Find where the given text appears and provide that cell's center as (x, y) coordinate. 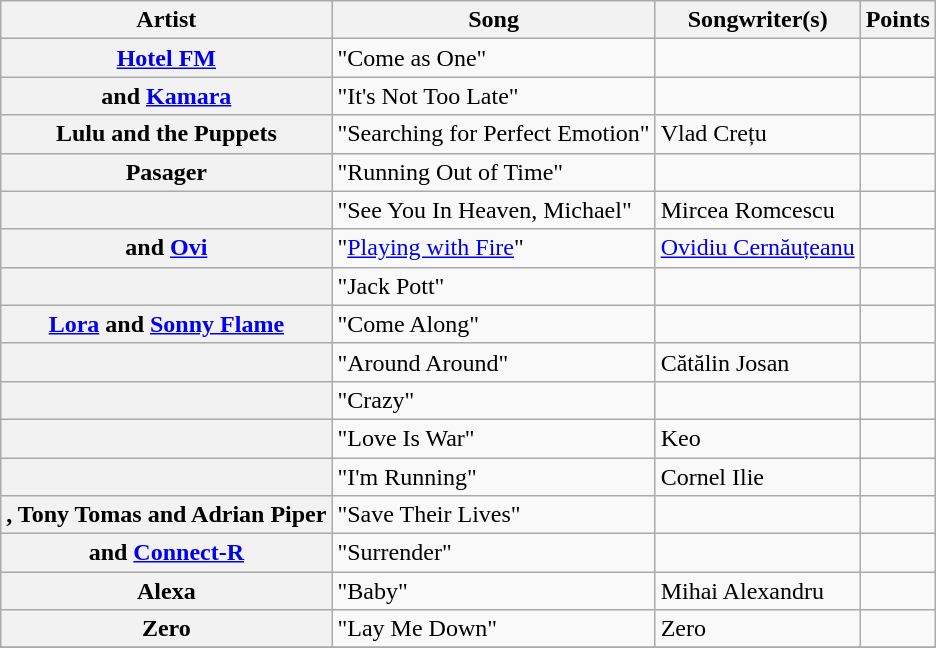
"Come as One" (494, 58)
"Surrender" (494, 553)
Song (494, 20)
"Come Along" (494, 324)
"Save Their Lives" (494, 515)
Cătălin Josan (758, 362)
Lulu and the Puppets (166, 134)
and Ovi (166, 248)
"Playing with Fire" (494, 248)
Songwriter(s) (758, 20)
Pasager (166, 172)
Mihai Alexandru (758, 591)
, Tony Tomas and Adrian Piper (166, 515)
"See You In Heaven, Michael" (494, 210)
"It's Not Too Late" (494, 96)
Vlad Crețu (758, 134)
Points (898, 20)
"Crazy" (494, 400)
"Jack Pott" (494, 286)
and Connect-R (166, 553)
Cornel Ilie (758, 477)
"Running Out of Time" (494, 172)
"I'm Running" (494, 477)
Alexa (166, 591)
"Baby" (494, 591)
Lora and Sonny Flame (166, 324)
"Lay Me Down" (494, 629)
and Kamara (166, 96)
"Around Around" (494, 362)
Ovidiu Cernăuțeanu (758, 248)
Keo (758, 438)
Artist (166, 20)
Hotel FM (166, 58)
Mircea Romcescu (758, 210)
"Searching for Perfect Emotion" (494, 134)
"Love Is War" (494, 438)
